Return [X, Y] of the center of cell containing provided text 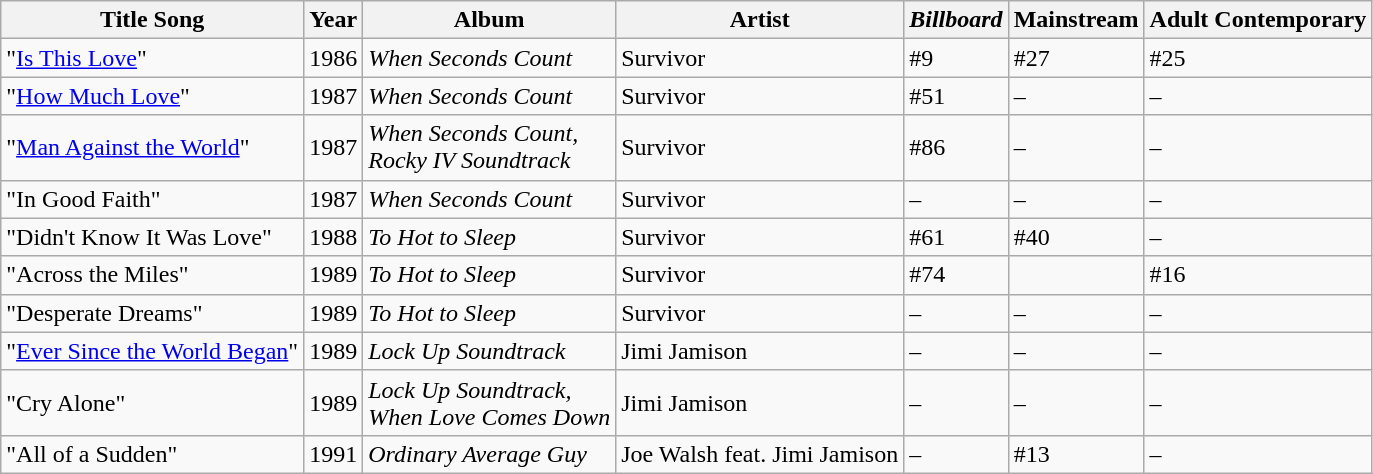
Year [334, 20]
#25 [1258, 58]
When Seconds Count,Rocky IV Soundtrack [490, 148]
1988 [334, 237]
#61 [956, 237]
Adult Contemporary [1258, 20]
"All of a Sudden" [152, 454]
"Across the Miles" [152, 275]
"How Much Love" [152, 96]
"Desperate Dreams" [152, 313]
"Cry Alone" [152, 402]
"Ever Since the World Began" [152, 351]
#40 [1076, 237]
#13 [1076, 454]
Billboard [956, 20]
Joe Walsh feat. Jimi Jamison [760, 454]
Title Song [152, 20]
"Is This Love" [152, 58]
"In Good Faith" [152, 199]
#86 [956, 148]
Lock Up Soundtrack,When Love Comes Down [490, 402]
"Didn't Know It Was Love" [152, 237]
#9 [956, 58]
Ordinary Average Guy [490, 454]
Artist [760, 20]
1991 [334, 454]
Album [490, 20]
#27 [1076, 58]
Mainstream [1076, 20]
"Man Against the World" [152, 148]
1986 [334, 58]
Lock Up Soundtrack [490, 351]
#74 [956, 275]
#51 [956, 96]
#16 [1258, 275]
